Identify which cell holds the provided text, then report its [x, y] central coordinate. 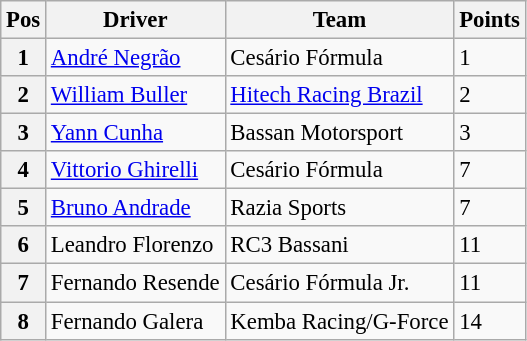
Pos [24, 20]
Fernando Galera [136, 321]
William Buller [136, 95]
Leandro Florenzo [136, 245]
Fernando Resende [136, 283]
Razia Sports [340, 208]
André Negrão [136, 58]
5 [24, 208]
14 [490, 321]
Bruno Andrade [136, 208]
Cesário Fórmula Jr. [340, 283]
8 [24, 321]
Team [340, 20]
4 [24, 170]
RC3 Bassani [340, 245]
Points [490, 20]
Vittorio Ghirelli [136, 170]
Kemba Racing/G-Force [340, 321]
Bassan Motorsport [340, 133]
Yann Cunha [136, 133]
Driver [136, 20]
Hitech Racing Brazil [340, 95]
6 [24, 245]
